Search for the cell housing the specified text and yield its (X, Y) center coordinate. 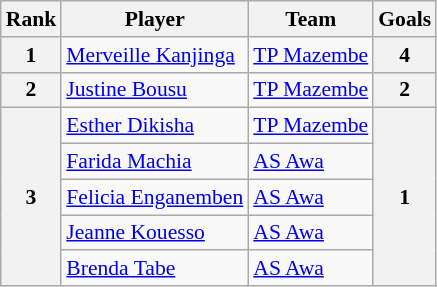
Felicia Enganemben (154, 197)
Jeanne Kouesso (154, 233)
Rank (32, 19)
Farida Machia (154, 162)
Brenda Tabe (154, 269)
Merveille Kanjinga (154, 55)
Goals (404, 19)
Esther Dikisha (154, 126)
Player (154, 19)
Team (310, 19)
3 (32, 197)
Justine Bousu (154, 90)
4 (404, 55)
